Find where the given text appears and provide that cell's center as [x, y] coordinate. 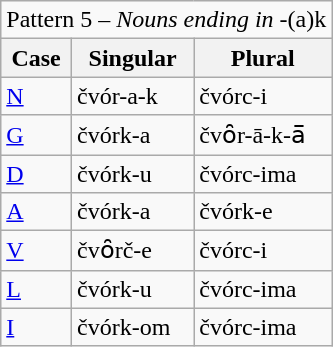
čvórk-e [263, 212]
D [36, 173]
G [36, 135]
čvórk-om [132, 327]
Case [36, 58]
Singular [132, 58]
čvȏrč-e [132, 251]
čvȏr-ā-k-ā̄ [263, 135]
Plural [263, 58]
L [36, 289]
čvór-a-k [132, 96]
Pattern 5 – Nouns ending in -(a)k [166, 20]
N [36, 96]
V [36, 251]
A [36, 212]
I [36, 327]
